Pinpoint the cell where the given text exists, returning its [x, y] midpoint coordinate. 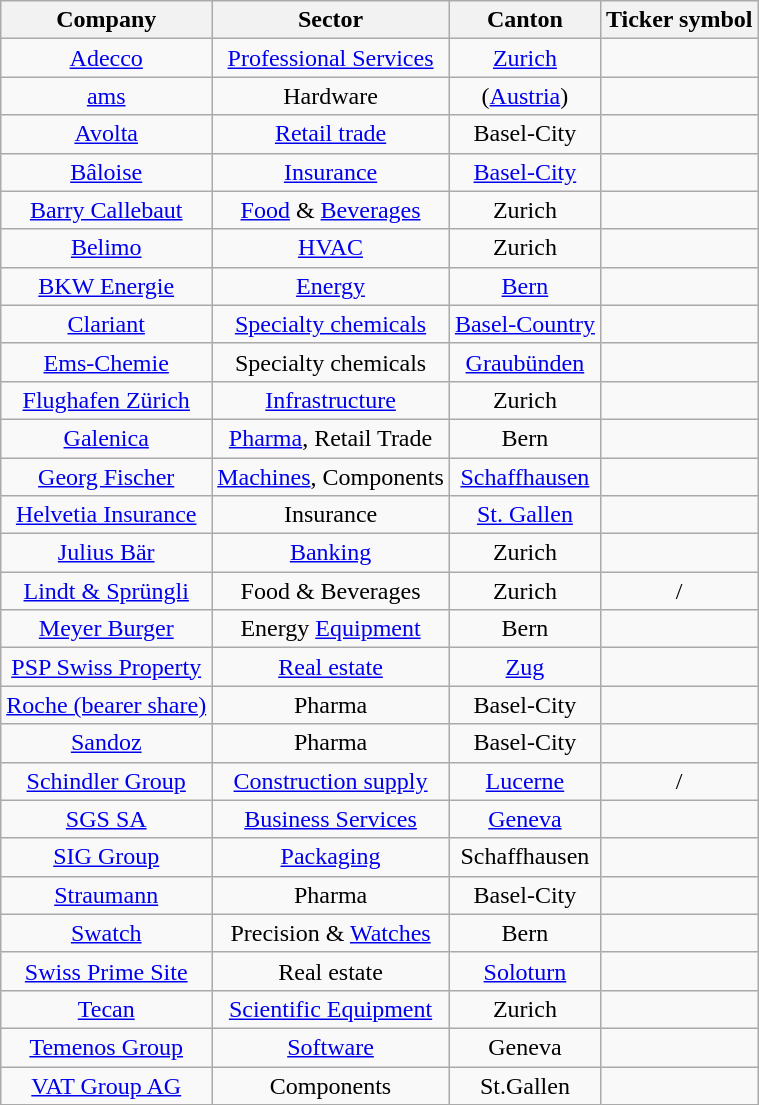
VAT Group AG [106, 1085]
Energy [331, 286]
Retail trade [331, 134]
BKW Energie [106, 286]
Galenica [106, 438]
Julius Bär [106, 553]
Temenos Group [106, 1047]
St.Gallen [524, 1085]
Canton [524, 20]
St. Gallen [524, 515]
Energy Equipment [331, 629]
Graubünden [524, 362]
Business Services [331, 819]
Machines, Components [331, 477]
Flughafen Zürich [106, 400]
Banking [331, 553]
Packaging [331, 857]
ams [106, 96]
Helvetia Insurance [106, 515]
Construction supply [331, 781]
Scientific Equipment [331, 1009]
Georg Fischer [106, 477]
Swiss Prime Site [106, 971]
Meyer Burger [106, 629]
Hardware [331, 96]
Roche (bearer share) [106, 705]
Adecco [106, 58]
(Austria) [524, 96]
Straumann [106, 895]
Schindler Group [106, 781]
Basel-Country [524, 324]
Belimo [106, 248]
Bâloise [106, 172]
Software [331, 1047]
Precision & Watches [331, 933]
Ems-Chemie [106, 362]
Infrastructure [331, 400]
Components [331, 1085]
Soloturn [524, 971]
Swatch [106, 933]
HVAC [331, 248]
Professional Services [331, 58]
SGS SA [106, 819]
Zug [524, 667]
Tecan [106, 1009]
Clariant [106, 324]
Avolta [106, 134]
Ticker symbol [679, 20]
Sandoz [106, 743]
Barry Callebaut [106, 210]
Sector [331, 20]
Lucerne [524, 781]
SIG Group [106, 857]
PSP Swiss Property [106, 667]
Company [106, 20]
Pharma, Retail Trade [331, 438]
Lindt & Sprüngli [106, 591]
